Identify which cell holds the provided text, then report its [X, Y] central coordinate. 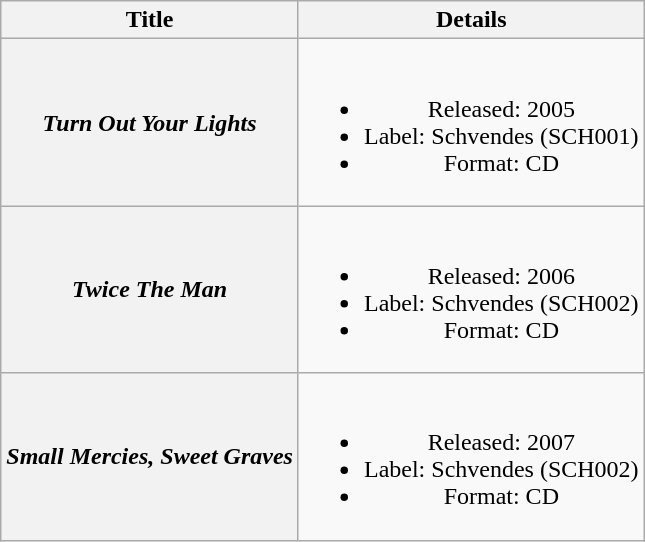
Turn Out Your Lights [150, 122]
Released: 2006Label: Schvendes (SCH002)Format: CD [471, 290]
Released: 2007Label: Schvendes (SCH002)Format: CD [471, 456]
Details [471, 20]
Title [150, 20]
Twice The Man [150, 290]
Released: 2005Label: Schvendes (SCH001)Format: CD [471, 122]
Small Mercies, Sweet Graves [150, 456]
